From the cell containing the given text, extract its center point as [x, y] coordinate. 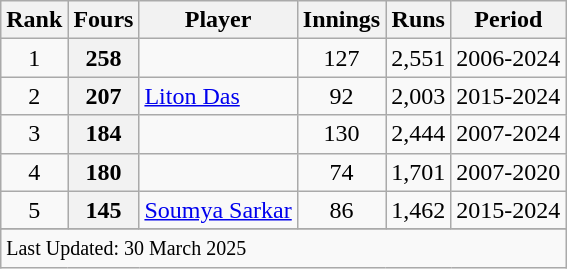
86 [341, 210]
4 [34, 172]
1,462 [418, 210]
Innings [341, 20]
2,551 [418, 58]
2006-2024 [508, 58]
184 [104, 134]
Soumya Sarkar [218, 210]
1 [34, 58]
3 [34, 134]
Period [508, 20]
180 [104, 172]
130 [341, 134]
2 [34, 96]
2007-2024 [508, 134]
127 [341, 58]
258 [104, 58]
207 [104, 96]
145 [104, 210]
5 [34, 210]
2,003 [418, 96]
74 [341, 172]
Fours [104, 20]
Player [218, 20]
2007-2020 [508, 172]
Rank [34, 20]
Last Updated: 30 March 2025 [284, 248]
1,701 [418, 172]
2,444 [418, 134]
Liton Das [218, 96]
92 [341, 96]
Runs [418, 20]
